Output the (x, y) coordinate of the center of the cell containing the given text.  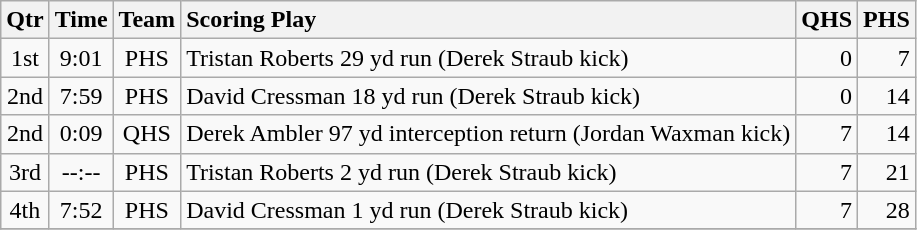
Team (147, 20)
1st (25, 58)
Tristan Roberts 2 yd run (Derek Straub kick) (488, 172)
28 (887, 210)
--:-- (81, 172)
0:09 (81, 134)
9:01 (81, 58)
3rd (25, 172)
Derek Ambler 97 yd interception return (Jordan Waxman kick) (488, 134)
Scoring Play (488, 20)
7:59 (81, 96)
21 (887, 172)
Tristan Roberts 29 yd run (Derek Straub kick) (488, 58)
Time (81, 20)
7:52 (81, 210)
Qtr (25, 20)
4th (25, 210)
David Cressman 1 yd run (Derek Straub kick) (488, 210)
David Cressman 18 yd run (Derek Straub kick) (488, 96)
